Detect which cell encompasses the target text, then output its [x, y] center coordinate. 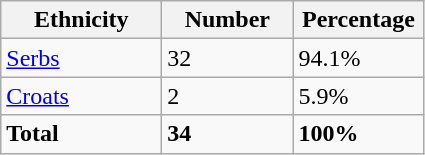
Total [82, 134]
Ethnicity [82, 20]
Serbs [82, 58]
Croats [82, 96]
5.9% [358, 96]
34 [228, 134]
100% [358, 134]
32 [228, 58]
Percentage [358, 20]
Number [228, 20]
2 [228, 96]
94.1% [358, 58]
